Return (X, Y) of the center of cell containing provided text 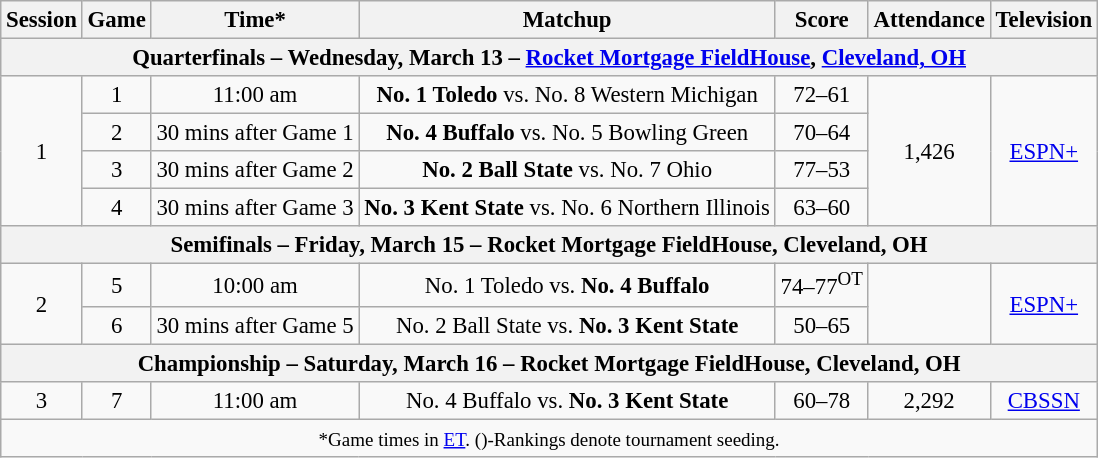
Attendance (929, 20)
No. 4 Buffalo vs. No. 3 Kent State (567, 400)
No. 2 Ball State vs. No. 7 Ohio (567, 170)
No. 1 Toledo vs. No. 4 Buffalo (567, 285)
2,292 (929, 400)
4 (116, 208)
Session (42, 20)
74–77OT (822, 285)
Game (116, 20)
Television (1044, 20)
77–53 (822, 170)
63–60 (822, 208)
No. 1 Toledo vs. No. 8 Western Michigan (567, 95)
6 (116, 325)
CBSSN (1044, 400)
*Game times in ET. ()-Rankings denote tournament seeding. (550, 438)
5 (116, 285)
70–64 (822, 133)
Matchup (567, 20)
30 mins after Game 5 (255, 325)
30 mins after Game 2 (255, 170)
30 mins after Game 3 (255, 208)
60–78 (822, 400)
No. 4 Buffalo vs. No. 5 Bowling Green (567, 133)
No. 3 Kent State vs. No. 6 Northern Illinois (567, 208)
10:00 am (255, 285)
1,426 (929, 151)
72–61 (822, 95)
7 (116, 400)
Quarterfinals – Wednesday, March 13 – Rocket Mortgage FieldHouse, Cleveland, OH (550, 58)
Time* (255, 20)
30 mins after Game 1 (255, 133)
No. 2 Ball State vs. No. 3 Kent State (567, 325)
Score (822, 20)
Championship – Saturday, March 16 – Rocket Mortgage FieldHouse, Cleveland, OH (550, 363)
50–65 (822, 325)
Semifinals – Friday, March 15 – Rocket Mortgage FieldHouse, Cleveland, OH (550, 245)
